Scan for the cell matching the given text and deliver its (X, Y) coordinate at center. 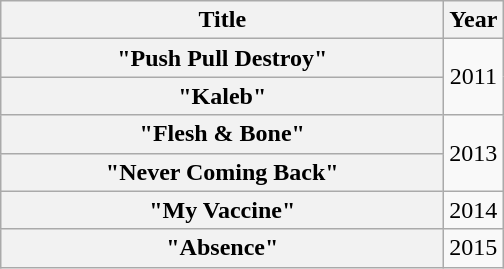
2014 (474, 210)
2013 (474, 153)
2015 (474, 248)
"Never Coming Back" (222, 172)
"Kaleb" (222, 96)
"Push Pull Destroy" (222, 58)
"My Vaccine" (222, 210)
Title (222, 20)
2011 (474, 77)
"Absence" (222, 248)
Year (474, 20)
"Flesh & Bone" (222, 134)
